Return (X, Y) of the center of cell containing provided text 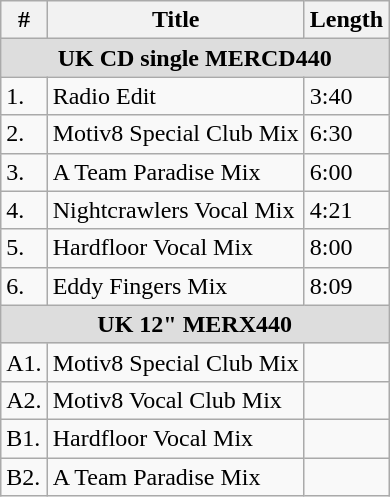
Length (346, 20)
3. (24, 172)
3:40 (346, 96)
8:00 (346, 248)
UK 12" MERX440 (195, 324)
Title (176, 20)
B1. (24, 438)
Nightcrawlers Vocal Mix (176, 210)
4. (24, 210)
Motiv8 Vocal Club Mix (176, 400)
B2. (24, 477)
6:30 (346, 134)
4:21 (346, 210)
UK CD single MERCD440 (195, 58)
6:00 (346, 172)
2. (24, 134)
# (24, 20)
Eddy Fingers Mix (176, 286)
6. (24, 286)
A2. (24, 400)
5. (24, 248)
Radio Edit (176, 96)
8:09 (346, 286)
A1. (24, 362)
1. (24, 96)
